From the cell containing the given text, extract its center point as (X, Y) coordinate. 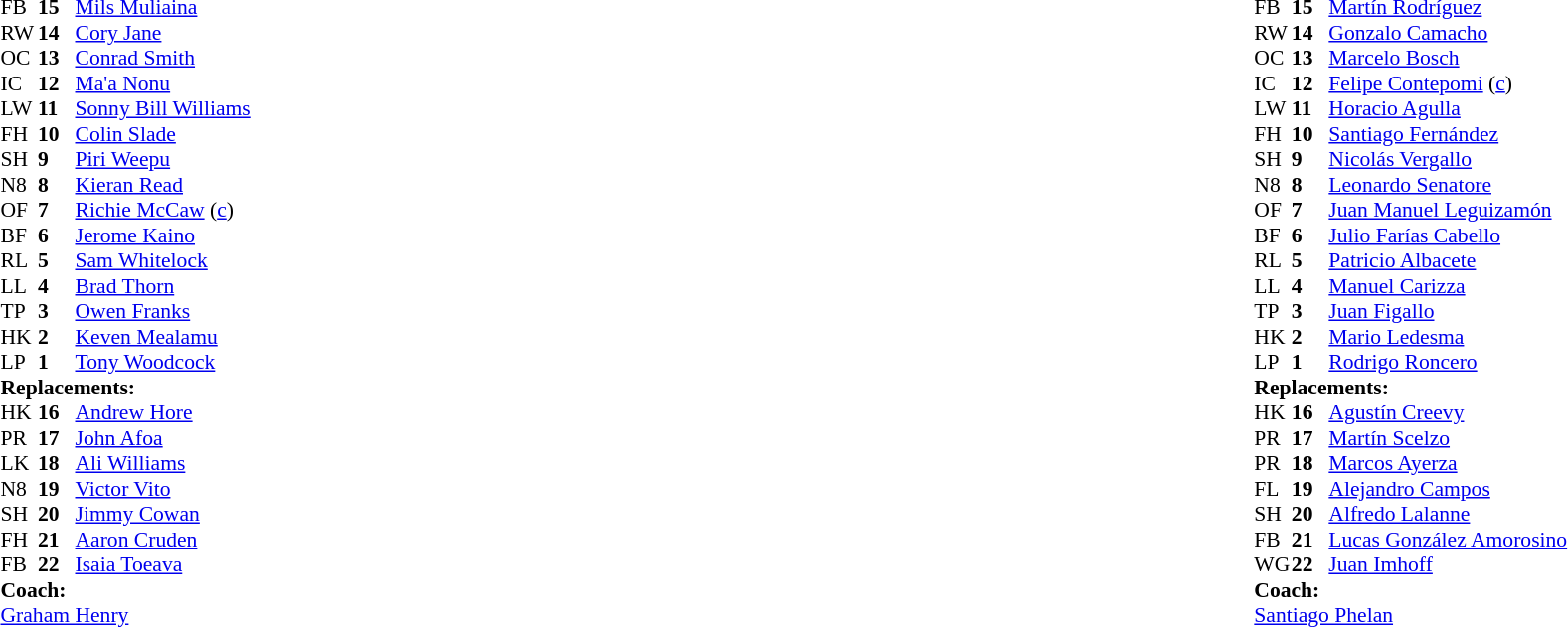
Horacio Agulla (1448, 108)
LK (19, 464)
Keven Mealamu (163, 337)
Nicolás Vergallo (1448, 160)
Lucas González Amorosino (1448, 540)
Aaron Cruden (163, 540)
Felipe Contepomi (c) (1448, 83)
Owen Franks (163, 311)
Andrew Hore (163, 412)
Brad Thorn (163, 286)
Patricio Albacete (1448, 261)
Gonzalo Camacho (1448, 33)
Isaia Toeava (163, 565)
Conrad Smith (163, 59)
Tony Woodcock (163, 363)
Marcos Ayerza (1448, 464)
WG (1273, 565)
Julio Farías Cabello (1448, 235)
Jimmy Cowan (163, 514)
Juan Imhoff (1448, 565)
Sam Whitelock (163, 261)
Mario Ledesma (1448, 337)
Richie McCaw (c) (163, 210)
John Afoa (163, 438)
Leonardo Senatore (1448, 185)
Cory Jane (163, 33)
Marcelo Bosch (1448, 59)
FL (1273, 489)
Agustín Creevy (1448, 412)
Kieran Read (163, 185)
Ma'a Nonu (163, 83)
Martín Scelzo (1448, 438)
Manuel Carizza (1448, 286)
Jerome Kaino (163, 235)
Juan Figallo (1448, 311)
Juan Manuel Leguizamón (1448, 210)
Colin Slade (163, 134)
Alejandro Campos (1448, 489)
Piri Weepu (163, 160)
Alfredo Lalanne (1448, 514)
Rodrigo Roncero (1448, 363)
Victor Vito (163, 489)
Sonny Bill Williams (163, 108)
Santiago Fernández (1448, 134)
Ali Williams (163, 464)
